Find where the given text appears and provide that cell's center as [x, y] coordinate. 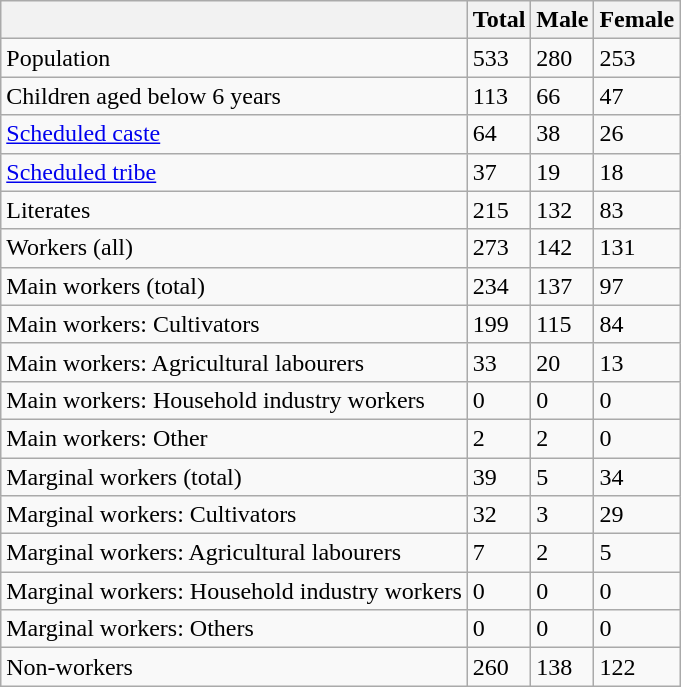
29 [637, 515]
97 [637, 286]
Main workers: Household industry workers [234, 400]
Marginal workers: Others [234, 629]
83 [637, 210]
Marginal workers: Agricultural labourers [234, 553]
199 [499, 324]
64 [499, 134]
113 [499, 96]
39 [499, 477]
253 [637, 58]
533 [499, 58]
Main workers (total) [234, 286]
122 [637, 667]
142 [562, 248]
20 [562, 362]
138 [562, 667]
84 [637, 324]
26 [637, 134]
33 [499, 362]
Marginal workers (total) [234, 477]
Literates [234, 210]
234 [499, 286]
Marginal workers: Household industry workers [234, 591]
Total [499, 20]
Non-workers [234, 667]
115 [562, 324]
Scheduled tribe [234, 172]
Population [234, 58]
18 [637, 172]
38 [562, 134]
47 [637, 96]
Main workers: Cultivators [234, 324]
37 [499, 172]
Children aged below 6 years [234, 96]
Scheduled caste [234, 134]
Female [637, 20]
7 [499, 553]
Male [562, 20]
132 [562, 210]
137 [562, 286]
34 [637, 477]
Marginal workers: Cultivators [234, 515]
Main workers: Other [234, 438]
32 [499, 515]
280 [562, 58]
19 [562, 172]
131 [637, 248]
3 [562, 515]
273 [499, 248]
260 [499, 667]
Main workers: Agricultural labourers [234, 362]
Workers (all) [234, 248]
13 [637, 362]
66 [562, 96]
215 [499, 210]
